Capture the cell that displays the provided text and extract its (X, Y) central coordinate. 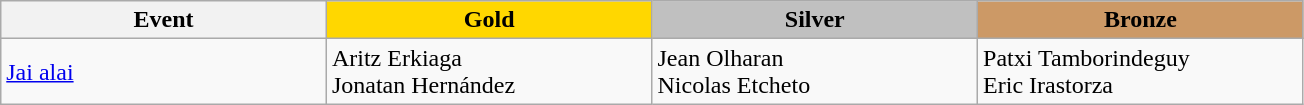
Aritz ErkiagaJonatan Hernández (489, 72)
Gold (489, 20)
Event (164, 20)
Patxi TamborindeguyEric Irastorza (1141, 72)
Bronze (1141, 20)
Jai alai (164, 72)
Jean OlharanNicolas Etcheto (815, 72)
Silver (815, 20)
